Return (x, y) of the center of cell containing provided text 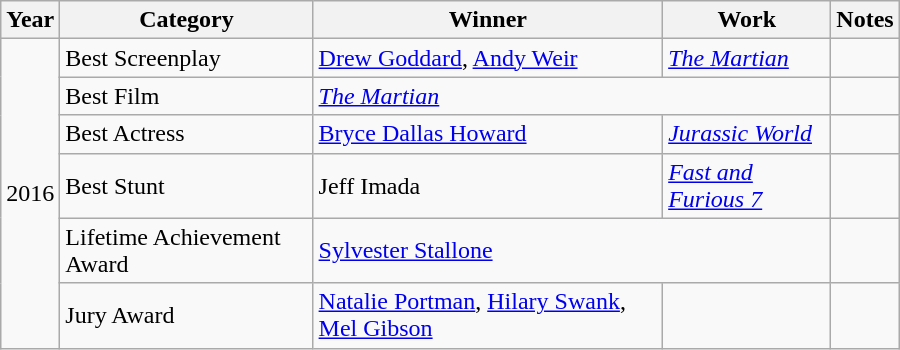
Drew Goddard, Andy Weir (488, 58)
Natalie Portman, Hilary Swank, Mel Gibson (488, 316)
Best Stunt (186, 186)
Notes (865, 20)
Bryce Dallas Howard (488, 134)
Fast and Furious 7 (747, 186)
Jurassic World (747, 134)
Category (186, 20)
Winner (488, 20)
Lifetime Achievement Award (186, 250)
Best Film (186, 96)
Jeff Imada (488, 186)
Best Actress (186, 134)
Sylvester Stallone (572, 250)
Best Screenplay (186, 58)
2016 (30, 194)
Jury Award (186, 316)
Year (30, 20)
Work (747, 20)
